From the cell containing the given text, extract its center point as [X, Y] coordinate. 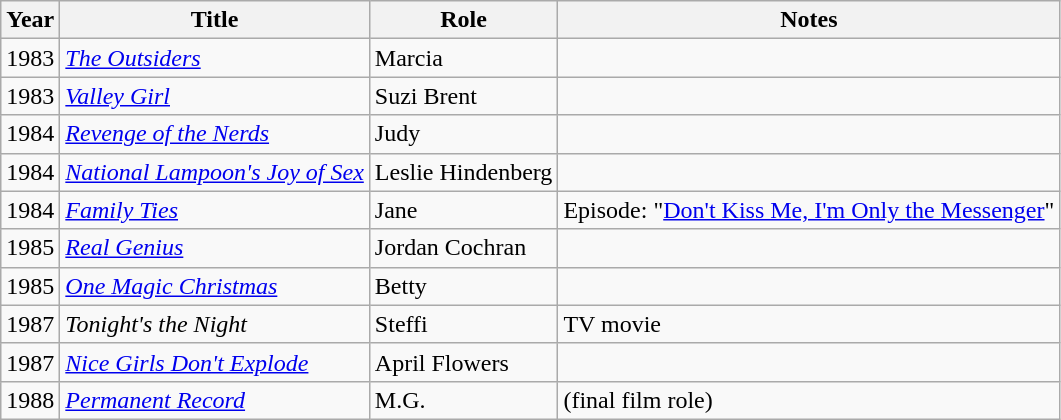
Real Genius [215, 248]
Role [464, 20]
(final film role) [809, 400]
Steffi [464, 324]
April Flowers [464, 362]
One Magic Christmas [215, 286]
Episode: "Don't Kiss Me, I'm Only the Messenger" [809, 210]
Suzi Brent [464, 96]
Title [215, 20]
TV movie [809, 324]
Jordan Cochran [464, 248]
Permanent Record [215, 400]
Marcia [464, 58]
Jane [464, 210]
Revenge of the Nerds [215, 134]
Betty [464, 286]
Notes [809, 20]
1988 [30, 400]
M.G. [464, 400]
National Lampoon's Joy of Sex [215, 172]
Judy [464, 134]
Nice Girls Don't Explode [215, 362]
Leslie Hindenberg [464, 172]
Year [30, 20]
The Outsiders [215, 58]
Family Ties [215, 210]
Valley Girl [215, 96]
Tonight's the Night [215, 324]
